Scan for the cell matching the given text and deliver its (x, y) coordinate at center. 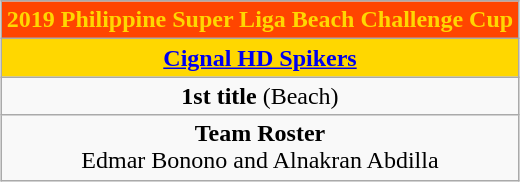
2019 Philippine Super Liga Beach Challenge Cup (260, 20)
1st title (Beach) (260, 96)
Team RosterEdmar Bonono and Alnakran Abdilla (260, 148)
Cignal HD Spikers (260, 58)
